Extract the (x, y) coordinate from the center of the cell holding the provided text.  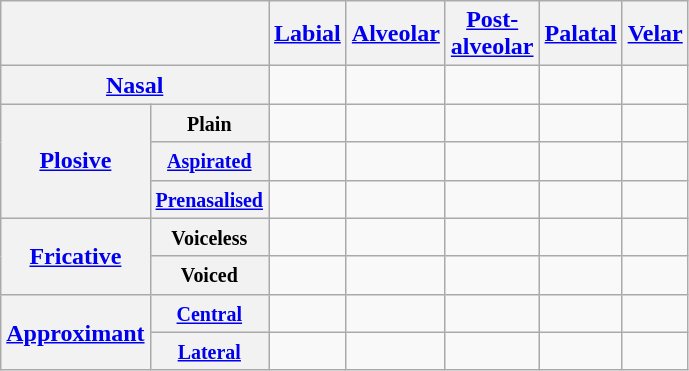
Plain (209, 123)
Plosive (76, 161)
Voiced (209, 275)
Velar (655, 34)
Alveolar (396, 34)
Labial (308, 34)
Fricative (76, 256)
Approximant (76, 332)
Voiceless (209, 237)
Palatal (580, 34)
Prenasalised (209, 199)
Aspirated (209, 161)
Lateral (209, 351)
Post-alveolar (492, 34)
Central (209, 313)
Nasal (135, 85)
